Capture the cell that displays the provided text and extract its [x, y] central coordinate. 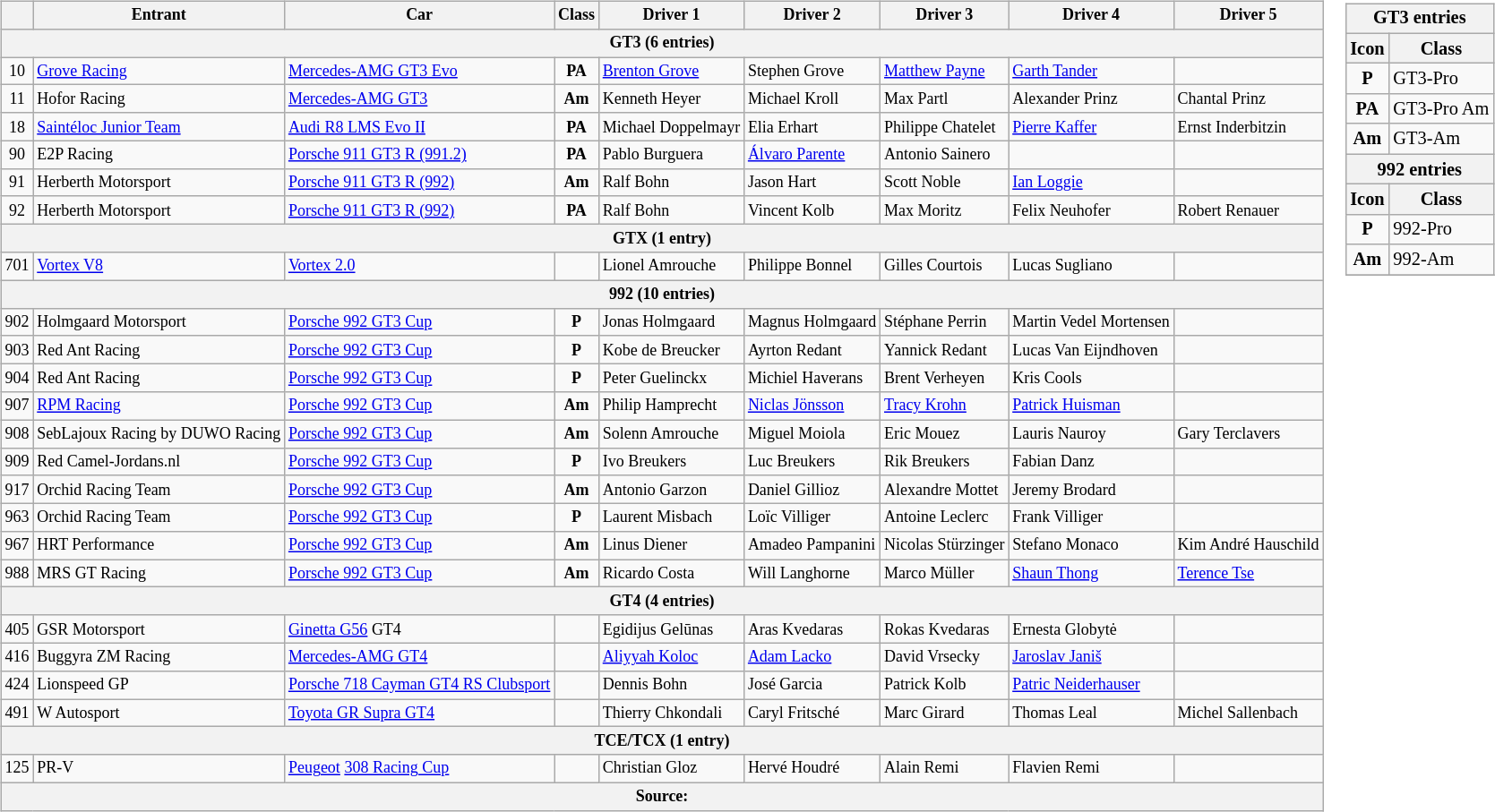
José Garcia [812, 684]
Thierry Chkondali [671, 713]
Adam Lacko [812, 657]
Car [419, 14]
Red Camel-Jordans.nl [159, 462]
Christian Gloz [671, 768]
Dennis Bohn [671, 684]
RPM Racing [159, 406]
491 [17, 713]
Ernesta Globytė [1091, 628]
909 [17, 462]
Jason Hart [812, 183]
David Vrsecky [944, 657]
GSR Motorsport [159, 628]
Lionspeed GP [159, 684]
Amadeo Pampanini [812, 546]
Antoine Leclerc [944, 517]
917 [17, 489]
Philippe Chatelet [944, 127]
Buggyra ZM Racing [159, 657]
Tracy Krohn [944, 406]
Mercedes-AMG GT3 [419, 98]
Lionel Amrouche [671, 267]
Max Partl [944, 98]
Gary Terclavers [1249, 433]
Jaroslav Janiš [1091, 657]
Philip Hamprecht [671, 406]
Lucas Van Eijndhoven [1091, 349]
Kenneth Heyer [671, 98]
Laurent Misbach [671, 517]
Ayrton Redant [812, 349]
Lauris Nauroy [1091, 433]
Peugeot 308 Racing Cup [419, 768]
Brenton Grove [671, 72]
967 [17, 546]
Driver 5 [1249, 14]
Brent Verheyen [944, 378]
Jeremy Brodard [1091, 489]
Source: [662, 797]
992-Am [1442, 260]
Michael Doppelmayr [671, 127]
W Autosport [159, 713]
92 [17, 209]
Flavien Remi [1091, 768]
Robert Renauer [1249, 209]
PR-V [159, 768]
Antonio Garzon [671, 489]
91 [17, 183]
Ian Loggie [1091, 183]
Magnus Holmgaard [812, 322]
Toyota GR Supra GT4 [419, 713]
Audi R8 LMS Evo II [419, 127]
Vincent Kolb [812, 209]
Niclas Jönsson [812, 406]
Pierre Kaffer [1091, 127]
Patrick Kolb [944, 684]
Mercedes-AMG GT3 Evo [419, 72]
Gilles Courtois [944, 267]
Rokas Kvedaras [944, 628]
903 [17, 349]
Michiel Haverans [812, 378]
Philippe Bonnel [812, 267]
Kris Cools [1091, 378]
Frank Villiger [1091, 517]
902 [17, 322]
Daniel Gillioz [812, 489]
Vortex 2.0 [419, 267]
TCE/TCX (1 entry) [662, 741]
Max Moritz [944, 209]
90 [17, 154]
Shaun Thong [1091, 573]
Holmgaard Motorsport [159, 322]
Jonas Holmgaard [671, 322]
GT3 (6 entries) [662, 43]
Felix Neuhofer [1091, 209]
Entrant [159, 14]
405 [17, 628]
Ricardo Costa [671, 573]
18 [17, 127]
Álvaro Parente [812, 154]
908 [17, 433]
Thomas Leal [1091, 713]
E2P Racing [159, 154]
Stefano Monaco [1091, 546]
Egidijus Gelūnas [671, 628]
SebLajoux Racing by DUWO Racing [159, 433]
Chantal Prinz [1249, 98]
Vortex V8 [159, 267]
10 [17, 72]
Miguel Moiola [812, 433]
Driver 3 [944, 14]
Saintéloc Junior Team [159, 127]
Garth Tander [1091, 72]
Will Langhorne [812, 573]
Peter Guelinckx [671, 378]
Alain Remi [944, 768]
Pablo Burguera [671, 154]
Terence Tse [1249, 573]
904 [17, 378]
Hervé Houdré [812, 768]
Grove Racing [159, 72]
Nicolas Stürzinger [944, 546]
125 [17, 768]
992 entries [1419, 169]
Marc Girard [944, 713]
Caryl Fritsché [812, 713]
Kobe de Breucker [671, 349]
Martin Vedel Mortensen [1091, 322]
424 [17, 684]
Ginetta G56 GT4 [419, 628]
Michel Sallenbach [1249, 713]
Aras Kvedaras [812, 628]
Driver 1 [671, 14]
Driver 4 [1091, 14]
11 [17, 98]
Hofor Racing [159, 98]
Alexandre Mottet [944, 489]
Matthew Payne [944, 72]
988 [17, 573]
Porsche 718 Cayman GT4 RS Clubsport [419, 684]
Fabian Danz [1091, 462]
MRS GT Racing [159, 573]
Loïc Villiger [812, 517]
Stéphane Perrin [944, 322]
Yannick Redant [944, 349]
Aliyyah Koloc [671, 657]
992 (10 entries) [662, 294]
Patric Neiderhauser [1091, 684]
Elia Erhart [812, 127]
HRT Performance [159, 546]
GTX (1 entry) [662, 238]
992-Pro [1442, 229]
Patrick Huisman [1091, 406]
Eric Mouez [944, 433]
Lucas Sugliano [1091, 267]
Luc Breukers [812, 462]
GT4 (4 entries) [662, 602]
GT3 entries [1419, 19]
Alexander Prinz [1091, 98]
701 [17, 267]
Mercedes-AMG GT4 [419, 657]
963 [17, 517]
Ernst Inderbitzin [1249, 127]
Kim André Hauschild [1249, 546]
Linus Diener [671, 546]
Michael Kroll [812, 98]
Antonio Sainero [944, 154]
Solenn Amrouche [671, 433]
Driver 2 [812, 14]
Stephen Grove [812, 72]
GT3-Am [1442, 139]
Marco Müller [944, 573]
Rik Breukers [944, 462]
GT3-Pro Am [1442, 109]
907 [17, 406]
GT3-Pro [1442, 79]
Ivo Breukers [671, 462]
416 [17, 657]
Scott Noble [944, 183]
Porsche 911 GT3 R (991.2) [419, 154]
